Pinpoint the cell where the given text exists, returning its [x, y] midpoint coordinate. 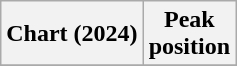
Peakposition [189, 34]
Chart (2024) [72, 34]
